Return (x, y) of the center of cell containing provided text 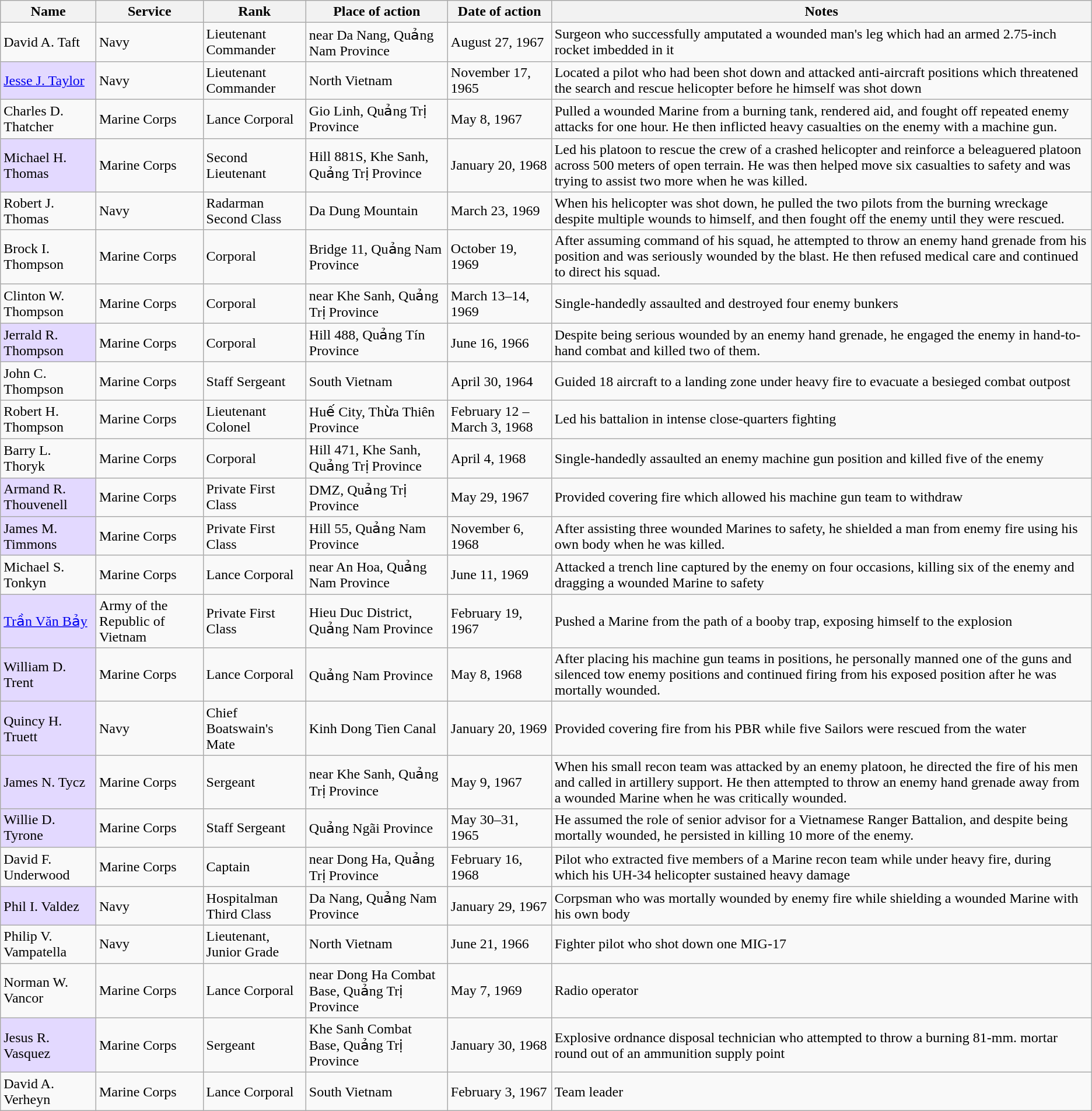
Service (149, 12)
Single-handedly assaulted and destroyed four enemy bunkers (821, 303)
February 3, 1967 (499, 1092)
Charles D. Thatcher (48, 119)
Provided covering fire from his PBR while five Sailors were rescued from the water (821, 728)
Rank (254, 12)
James N. Tycz (48, 782)
David A. Verheyn (48, 1092)
August 27, 1967 (499, 42)
Hill 471, Khe Sanh, Quảng Trị Province (377, 458)
Quảng Nam Province (377, 675)
Willie D. Tyrone (48, 828)
Chief Boatswain's Mate (254, 728)
near Da Nang, Quảng Nam Province (377, 42)
February 19, 1967 (499, 621)
near Dong Ha Combat Base, Quảng Trị Province (377, 991)
Surgeon who successfully amputated a wounded man's leg which had an armed 2.75-inch rocket imbedded in it (821, 42)
April 30, 1964 (499, 381)
Name (48, 12)
David A. Taft (48, 42)
Da Dung Mountain (377, 211)
Khe Sanh Combat Base, Quảng Trị Province (377, 1045)
Gio Linh, Quảng Trị Province (377, 119)
June 21, 1966 (499, 945)
June 16, 1966 (499, 343)
Team leader (821, 1092)
Led his battalion in intense close-quarters fighting (821, 420)
Provided covering fire which allowed his machine gun team to withdraw (821, 497)
Date of action (499, 12)
Radio operator (821, 991)
May 8, 1968 (499, 675)
March 23, 1969 (499, 211)
Notes (821, 12)
Brock I. Thompson (48, 257)
June 11, 1969 (499, 575)
January 20, 1968 (499, 165)
Hill 881S, Khe Sanh, Quảng Trị Province (377, 165)
Single-handedly assaulted an enemy machine gun position and killed five of the enemy (821, 458)
David F. Underwood (48, 867)
May 9, 1967 (499, 782)
Corpsman who was mortally wounded by enemy fire while shielding a wounded Marine with his own body (821, 906)
Jesse J. Taylor (48, 80)
February 12 – March 3, 1968 (499, 420)
Da Nang, Quảng Nam Province (377, 906)
Armand R. Thouvenell (48, 497)
Place of action (377, 12)
Jesus R. Vasquez (48, 1045)
February 16, 1968 (499, 867)
May 8, 1967 (499, 119)
Quảng Ngãi Province (377, 828)
Lieutenant, Junior Grade (254, 945)
January 20, 1969 (499, 728)
DMZ, Quảng Trị Province (377, 497)
William D. Trent (48, 675)
Huế City, Thừa Thiên Province (377, 420)
near Dong Ha, Quảng Trị Province (377, 867)
Pushed a Marine from the path of a booby trap, exposing himself to the explosion (821, 621)
James M. Timmons (48, 537)
May 7, 1969 (499, 991)
May 29, 1967 (499, 497)
After assisting three wounded Marines to safety, he shielded a man from enemy fire using his own body when he was killed. (821, 537)
May 30–31, 1965 (499, 828)
Trần Văn Bảy (48, 621)
Radarman Second Class (254, 211)
Kinh Dong Tien Canal (377, 728)
Bridge 11, Quảng Nam Province (377, 257)
Hill 55, Quảng Nam Province (377, 537)
Attacked a trench line captured by the enemy on four occasions, killing six of the enemy and dragging a wounded Marine to safety (821, 575)
Robert J. Thomas (48, 211)
Explosive ordnance disposal technician who attempted to throw a burning 81-mm. mortar round out of an ammunition supply point (821, 1045)
Phil I. Valdez (48, 906)
Hospitalman Third Class (254, 906)
November 17, 1965 (499, 80)
Second Lieutenant (254, 165)
Clinton W. Thompson (48, 303)
Pilot who extracted five members of a Marine recon team while under heavy fire, during which his UH-34 helicopter sustained heavy damage (821, 867)
Hieu Duc District, Quảng Nam Province (377, 621)
November 6, 1968 (499, 537)
Jerrald R. Thompson (48, 343)
Quincy H. Truett (48, 728)
October 19, 1969 (499, 257)
Michael S. Tonkyn (48, 575)
Robert H. Thompson (48, 420)
Barry L. Thoryk (48, 458)
Captain (254, 867)
January 29, 1967 (499, 906)
Hill 488, Quảng Tín Province (377, 343)
Norman W. Vancor (48, 991)
March 13–14, 1969 (499, 303)
near An Hoa, Quảng Nam Province (377, 575)
Philip V. Vampatella (48, 945)
Despite being serious wounded by an enemy hand grenade, he engaged the enemy in hand-to-hand combat and killed two of them. (821, 343)
John C. Thompson (48, 381)
Fighter pilot who shot down one MIG-17 (821, 945)
Guided 18 aircraft to a landing zone under heavy fire to evacuate a besieged combat outpost (821, 381)
Michael H. Thomas (48, 165)
January 30, 1968 (499, 1045)
April 4, 1968 (499, 458)
Army of the Republic of Vietnam (149, 621)
Lieutenant Colonel (254, 420)
